Return [X, Y] of the center of cell containing provided text 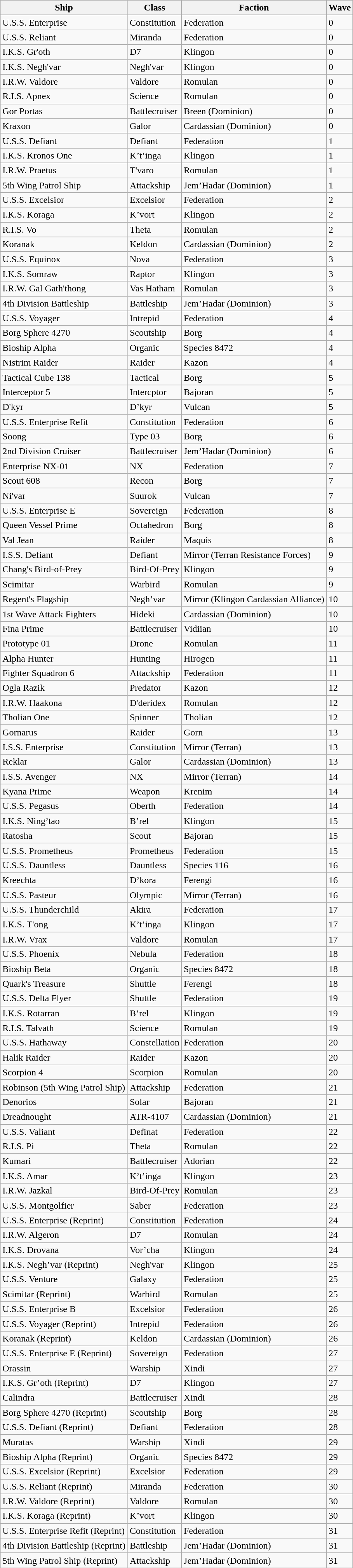
Chang's Bird-of-Prey [64, 570]
Prototype 01 [64, 643]
Saber [155, 1206]
Queen Vessel Prime [64, 525]
Spinner [155, 718]
5th Wing Patrol Ship [64, 185]
I.R.W. Haakona [64, 703]
U.S.S. Equinox [64, 259]
R.I.S. Pi [64, 1146]
Vas Hatham [155, 289]
Koranak [64, 244]
Scout [155, 836]
Nova [155, 259]
Recon [155, 481]
U.S.S. Excelsior (Reprint) [64, 1472]
Halik Raider [64, 1058]
D'deridex [155, 703]
Ogla Razik [64, 688]
Fighter Squadron 6 [64, 673]
Bioship Beta [64, 969]
U.S.S. Voyager [64, 318]
I.R.W. Valdore (Reprint) [64, 1501]
Negh’var [155, 599]
Bioship Alpha [64, 348]
Vidiian [254, 629]
Prometheus [155, 850]
U.S.S. Enterprise E (Reprint) [64, 1353]
I.R.W. Gal Gath'thong [64, 289]
1st Wave Attack Fighters [64, 614]
Quark's Treasure [64, 984]
Gornarus [64, 732]
U.S.S. Enterprise Refit (Reprint) [64, 1531]
U.S.S. Venture [64, 1279]
I.S.S. Enterprise [64, 747]
ATR-4107 [155, 1117]
I.K.S. Negh'var [64, 67]
I.K.S. Ning’tao [64, 821]
Ratosha [64, 836]
Faction [254, 8]
I.K.S. Kronos One [64, 155]
U.S.S. Pegasus [64, 806]
I.R.W. Algeron [64, 1235]
Predator [155, 688]
Suurok [155, 496]
I.K.S. Negh’var (Reprint) [64, 1265]
T'varo [155, 170]
R.I.S. Apnex [64, 96]
U.S.S. Dauntless [64, 865]
Val Jean [64, 540]
U.S.S. Hathaway [64, 1043]
U.S.S. Thunderchild [64, 910]
Orassin [64, 1368]
Reklar [64, 762]
Octahedron [155, 525]
Hirogen [254, 659]
U.S.S. Defiant [64, 141]
I.K.S. Gr’oth (Reprint) [64, 1383]
U.S.S. Enterprise Refit [64, 422]
Definat [155, 1132]
Fina Prime [64, 629]
Akira [155, 910]
I.K.S. Koraga (Reprint) [64, 1516]
Tholian [254, 718]
Kyana Prime [64, 791]
4th Division Battleship [64, 303]
U.S.S. Defiant (Reprint) [64, 1427]
U.S.S. Phoenix [64, 954]
Class [155, 8]
Koranak (Reprint) [64, 1338]
Breen (Dominion) [254, 111]
I.R.W. Praetus [64, 170]
I.R.W. Valdore [64, 82]
D’kora [155, 880]
Bioship Alpha (Reprint) [64, 1457]
Adorian [254, 1161]
D’kyr [155, 407]
I.K.S. T'ong [64, 925]
I.K.S. Somraw [64, 274]
Constellation [155, 1043]
Krenim [254, 791]
I.K.S. Rotarran [64, 1013]
Scout 608 [64, 481]
Species 116 [254, 865]
Intercptor [155, 392]
Enterprise NX-01 [64, 466]
U.S.S. Reliant (Reprint) [64, 1486]
Tactical Cube 138 [64, 377]
Tactical [155, 377]
U.S.S. Prometheus [64, 850]
Weapon [155, 791]
Scimitar (Reprint) [64, 1294]
Kraxon [64, 126]
Scorpion [155, 1072]
Dauntless [155, 865]
U.S.S. Montgolfier [64, 1206]
Raptor [155, 274]
U.S.S. Enterprise B [64, 1309]
Interceptor 5 [64, 392]
5th Wing Patrol Ship (Reprint) [64, 1560]
I.K.S. Koraga [64, 215]
2nd Division Cruiser [64, 451]
Hunting [155, 659]
I.K.S. Gr'oth [64, 52]
I.S.S. Avenger [64, 777]
Galaxy [155, 1279]
Regent's Flagship [64, 599]
I.K.S. Drovana [64, 1250]
I.K.S. Amar [64, 1176]
Type 03 [155, 437]
I.S.S. Defiant [64, 555]
Nistrim Raider [64, 362]
Mirror (Terran Resistance Forces) [254, 555]
Robinson (5th Wing Patrol Ship) [64, 1087]
U.S.S. Enterprise (Reprint) [64, 1220]
R.I.S. Vo [64, 230]
Nebula [155, 954]
Calindra [64, 1398]
Tholian One [64, 718]
U.S.S. Voyager (Reprint) [64, 1324]
Ni'var [64, 496]
I.R.W. Vrax [64, 939]
Alpha Hunter [64, 659]
Borg Sphere 4270 (Reprint) [64, 1413]
Dreadnought [64, 1117]
Borg Sphere 4270 [64, 333]
Muratas [64, 1442]
U.S.S. Delta Flyer [64, 998]
Denorios [64, 1102]
U.S.S. Enterprise E [64, 510]
R.I.S. Talvath [64, 1028]
U.S.S. Enterprise [64, 23]
D'kyr [64, 407]
Drone [155, 643]
Maquis [254, 540]
U.S.S. Valiant [64, 1132]
Kreechta [64, 880]
U.S.S. Excelsior [64, 200]
Gor Portas [64, 111]
Olympic [155, 895]
I.R.W. Jazkal [64, 1191]
Scorpion 4 [64, 1072]
Oberth [155, 806]
Solar [155, 1102]
Kumari [64, 1161]
Mirror (Klingon Cardassian Alliance) [254, 599]
Hideki [155, 614]
Vor’cha [155, 1250]
4th Division Battleship (Reprint) [64, 1545]
Ship [64, 8]
Soong [64, 437]
U.S.S. Pasteur [64, 895]
U.S.S. Reliant [64, 37]
Wave [339, 8]
Scimitar [64, 584]
Gorn [254, 732]
